For the text-containing cell, return its midpoint in (x, y) coordinate format. 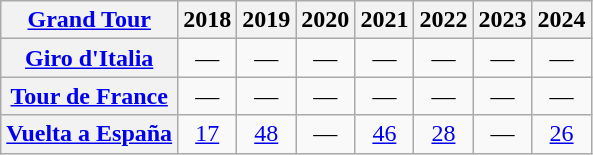
Grand Tour (90, 20)
2023 (502, 20)
28 (444, 134)
Giro d'Italia (90, 58)
2024 (562, 20)
17 (208, 134)
Tour de France (90, 96)
2018 (208, 20)
48 (266, 134)
2022 (444, 20)
2021 (384, 20)
Vuelta a España (90, 134)
2019 (266, 20)
2020 (326, 20)
46 (384, 134)
26 (562, 134)
